Pinpoint the cell where the given text exists, returning its [X, Y] midpoint coordinate. 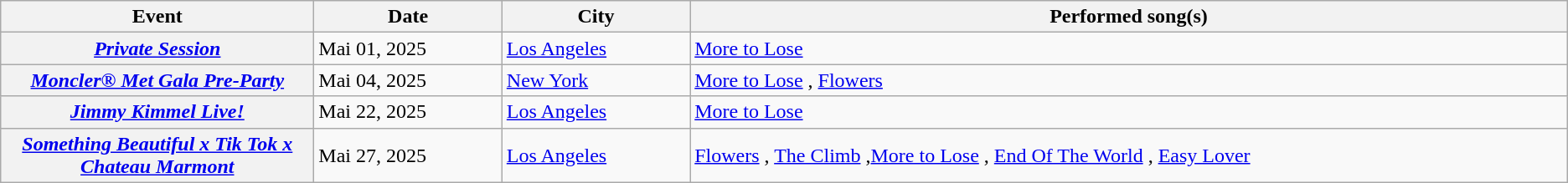
City [596, 17]
Something Beautiful x Tik Tok x Chateau Marmont [157, 155]
Mai 27, 2025 [408, 155]
Moncler® Met Gala Pre-Party [157, 80]
More to Lose , Flowers [1129, 80]
Mai 22, 2025 [408, 112]
Performed song(s) [1129, 17]
Mai 01, 2025 [408, 48]
Event [157, 17]
Private Session [157, 48]
Flowers , The Climb ,More to Lose , End Of The World , Easy Lover [1129, 155]
Mai 04, 2025 [408, 80]
Jimmy Kimmel Live! [157, 112]
Date [408, 17]
New York [596, 80]
